Return the (X, Y) coordinate for the center point of the cell that contains the specified text.  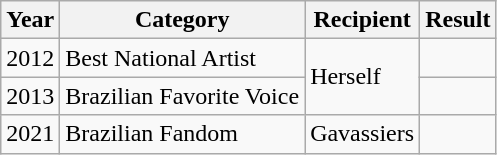
2021 (30, 134)
Category (182, 20)
Year (30, 20)
Herself (362, 77)
Gavassiers (362, 134)
Best National Artist (182, 58)
Result (458, 20)
2012 (30, 58)
Brazilian Fandom (182, 134)
2013 (30, 96)
Recipient (362, 20)
Brazilian Favorite Voice (182, 96)
